Identify which cell holds the provided text, then report its (X, Y) central coordinate. 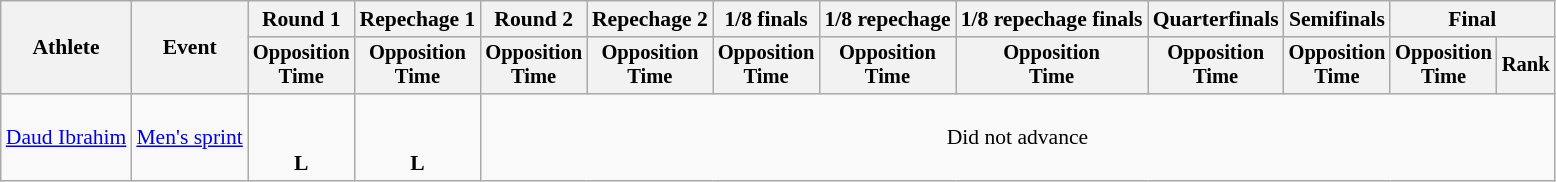
Round 1 (302, 19)
Daud Ibrahim (66, 138)
Final (1472, 19)
Round 2 (534, 19)
Men's sprint (190, 138)
Repechage 1 (418, 19)
Rank (1526, 66)
Quarterfinals (1216, 19)
Athlete (66, 48)
Event (190, 48)
1/8 repechage (887, 19)
1/8 finals (766, 19)
1/8 repechage finals (1052, 19)
Did not advance (1017, 138)
Repechage 2 (650, 19)
Semifinals (1338, 19)
